Determine the [X, Y] coordinate at the center of the cell enclosing the given text.  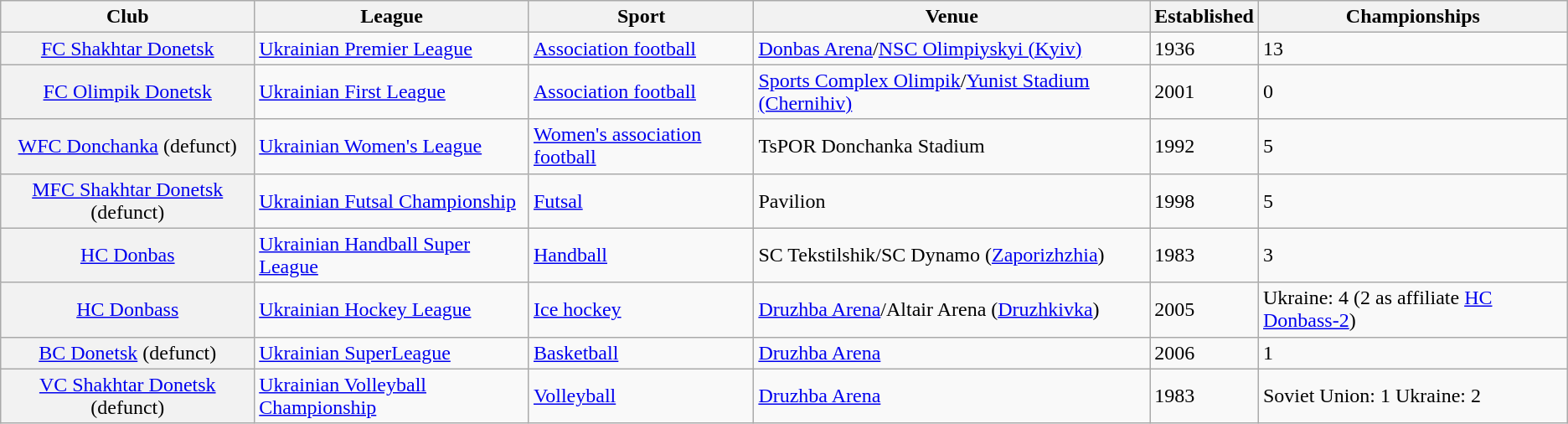
TsPOR Donchanka Stadium [952, 146]
Ukrainian First League [392, 92]
Club [127, 17]
2006 [1204, 353]
FC Olimpik Donetsk [127, 92]
Ukrainian Women's League [392, 146]
Ukrainian Futsal Championship [392, 201]
Venue [952, 17]
Ukrainian Premier League [392, 49]
Women's association football [641, 146]
SC Tekstilshik/SC Dynamo (Zaporizhzhia) [952, 255]
Soviet Union: 1 Ukraine: 2 [1412, 396]
1936 [1204, 49]
VC Shakhtar Donetsk (defunct) [127, 396]
BC Donetsk (defunct) [127, 353]
Ice hockey [641, 310]
Sports Complex Olimpik/Yunist Stadium (Chernihiv) [952, 92]
Championships [1412, 17]
0 [1412, 92]
Donbas Arena/NSC Olimpiyskyi (Kyiv) [952, 49]
Ukrainian Volleyball Championship [392, 396]
Established [1204, 17]
WFC Donchanka (defunct) [127, 146]
Ukrainian Hockey League [392, 310]
Ukrainian SuperLeague [392, 353]
FC Shakhtar Donetsk [127, 49]
Volleyball [641, 396]
1 [1412, 353]
Handball [641, 255]
HC Donbas [127, 255]
HC Donbass [127, 310]
1992 [1204, 146]
MFC Shakhtar Donetsk (defunct) [127, 201]
Futsal [641, 201]
Basketball [641, 353]
Ukrainian Handball Super League [392, 255]
Pavilion [952, 201]
League [392, 17]
Druzhba Arena/Altair Arena (Druzhkivka) [952, 310]
Ukraine: 4 (2 as affiliate HC Donbass-2) [1412, 310]
3 [1412, 255]
2001 [1204, 92]
Sport [641, 17]
1998 [1204, 201]
13 [1412, 49]
2005 [1204, 310]
